Capture the cell that displays the provided text and extract its (X, Y) central coordinate. 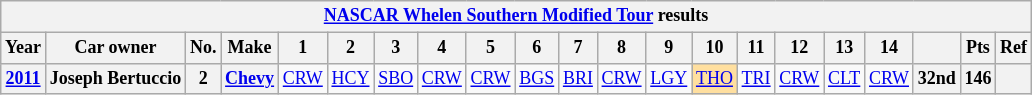
NASCAR Whelen Southern Modified Tour results (516, 16)
1 (302, 48)
Joseph Bertuccio (115, 78)
THO (715, 78)
5 (490, 48)
6 (537, 48)
8 (622, 48)
Pts (978, 48)
4 (442, 48)
SBO (396, 78)
LGY (669, 78)
BGS (537, 78)
Ref (1014, 48)
2011 (24, 78)
CLT (844, 78)
32nd (936, 78)
11 (756, 48)
Car owner (115, 48)
13 (844, 48)
7 (578, 48)
Make (250, 48)
9 (669, 48)
Chevy (250, 78)
3 (396, 48)
BRI (578, 78)
14 (890, 48)
12 (800, 48)
TRI (756, 78)
HCY (350, 78)
No. (204, 48)
10 (715, 48)
Year (24, 48)
146 (978, 78)
